Extract the [X, Y] coordinate from the center of the cell holding the provided text.  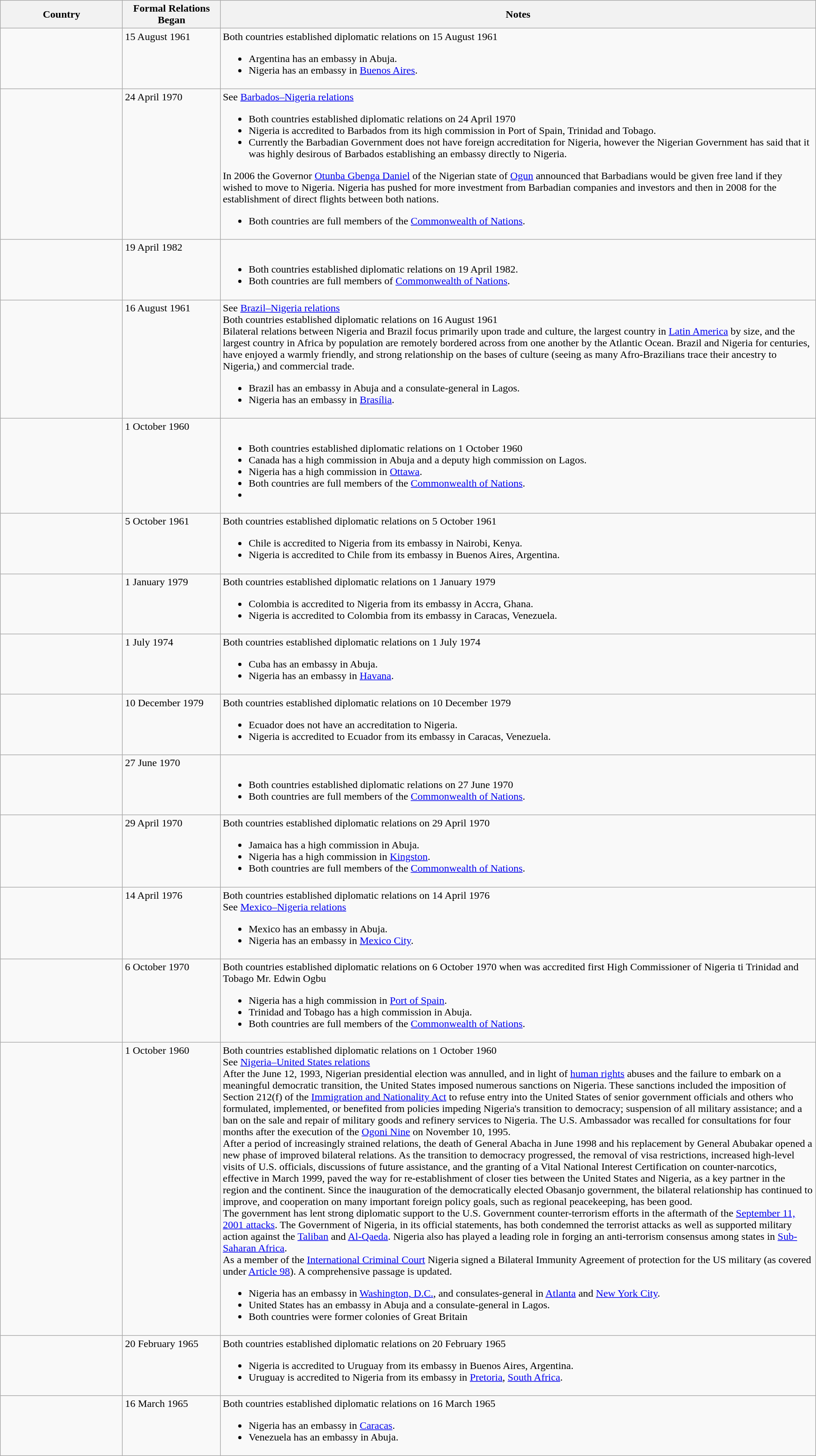
1 January 1979 [171, 604]
Both countries established diplomatic relations on 27 June 1970Both countries are full members of the Commonwealth of Nations. [518, 785]
14 April 1976 [171, 923]
15 August 1961 [171, 59]
Notes [518, 15]
29 April 1970 [171, 851]
10 December 1979 [171, 724]
24 April 1970 [171, 164]
Both countries established diplomatic relations on 19 April 1982.Both countries are full members of Commonwealth of Nations. [518, 270]
16 August 1961 [171, 359]
Country [62, 15]
Both countries established diplomatic relations on 1 July 1974Cuba has an embassy in Abuja.Nigeria has an embassy in Havana. [518, 664]
20 February 1965 [171, 1366]
1 July 1974 [171, 664]
19 April 1982 [171, 270]
Formal Relations Began [171, 15]
5 October 1961 [171, 543]
27 June 1970 [171, 785]
6 October 1970 [171, 1001]
Both countries established diplomatic relations on 16 March 1965Nigeria has an embassy in Caracas.Venezuela has an embassy in Abuja. [518, 1426]
16 March 1965 [171, 1426]
Both countries established diplomatic relations on 15 August 1961Argentina has an embassy in Abuja.Nigeria has an embassy in Buenos Aires. [518, 59]
